Detect which cell encompasses the target text, then output its [x, y] center coordinate. 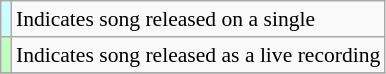
Indicates song released on a single [198, 19]
Indicates song released as a live recording [198, 55]
